Search for the cell housing the specified text and yield its (x, y) center coordinate. 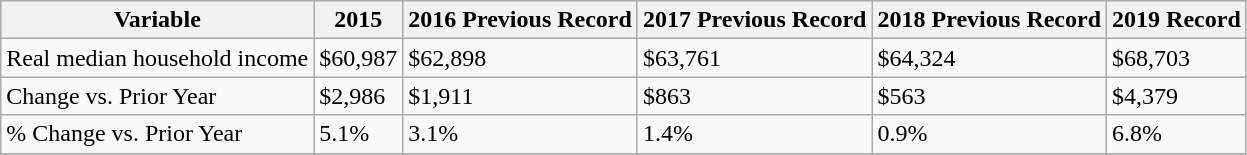
0.9% (990, 134)
$63,761 (754, 58)
$68,703 (1177, 58)
6.8% (1177, 134)
1.4% (754, 134)
$2,986 (358, 96)
$563 (990, 96)
2017 Previous Record (754, 20)
3.1% (520, 134)
$62,898 (520, 58)
2018 Previous Record (990, 20)
Real median household income (158, 58)
2015 (358, 20)
2016 Previous Record (520, 20)
Change vs. Prior Year (158, 96)
% Change vs. Prior Year (158, 134)
5.1% (358, 134)
$4,379 (1177, 96)
$60,987 (358, 58)
$64,324 (990, 58)
$863 (754, 96)
2019 Record (1177, 20)
Variable (158, 20)
$1,911 (520, 96)
